Determine the (x, y) coordinate at the center of the cell enclosing the given text.  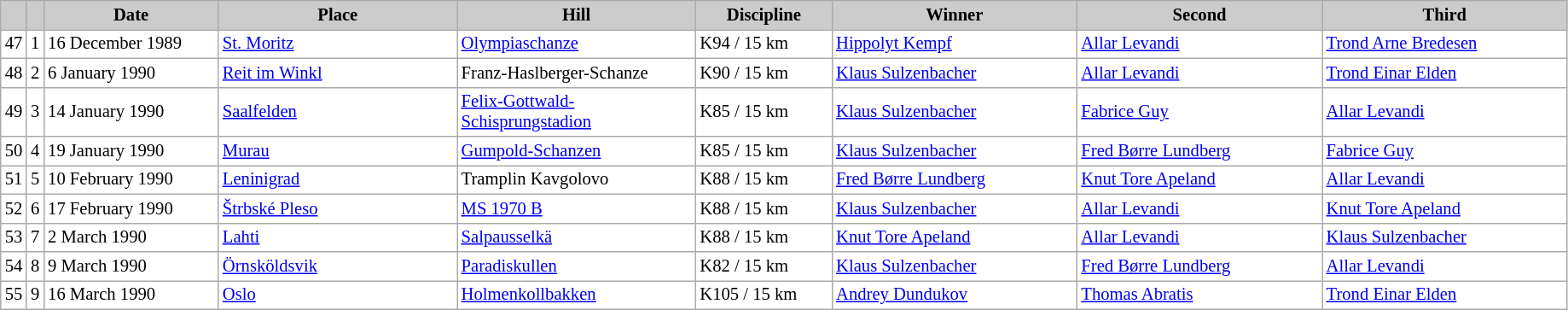
Place (338, 15)
Date (131, 15)
Hippolyt Kempf (954, 44)
Lahti (338, 237)
47 (14, 44)
Felix-Gottwald-Schisprungstadion (577, 112)
53 (14, 237)
6 (35, 208)
Gumpold-Schanzen (577, 151)
17 February 1990 (131, 208)
Salpausselkä (577, 237)
Reit im Winkl (338, 73)
K82 / 15 km (764, 266)
Tramplin Kavgolovo (577, 179)
Olympiaschanze (577, 44)
Örnsköldsvik (338, 266)
MS 1970 B (577, 208)
52 (14, 208)
Franz-Haslberger-Schanze (577, 73)
Murau (338, 151)
10 February 1990 (131, 179)
Third (1445, 15)
8 (35, 266)
Hill (577, 15)
K94 / 15 km (764, 44)
1 (35, 44)
55 (14, 295)
Paradiskullen (577, 266)
Thomas Abratis (1199, 295)
9 (35, 295)
19 January 1990 (131, 151)
6 January 1990 (131, 73)
49 (14, 112)
16 March 1990 (131, 295)
Winner (954, 15)
16 December 1989 (131, 44)
9 March 1990 (131, 266)
Second (1199, 15)
2 March 1990 (131, 237)
7 (35, 237)
48 (14, 73)
54 (14, 266)
5 (35, 179)
Trond Arne Bredesen (1445, 44)
4 (35, 151)
Štrbské Pleso (338, 208)
Oslo (338, 295)
K90 / 15 km (764, 73)
Saalfelden (338, 112)
2 (35, 73)
St. Moritz (338, 44)
Discipline (764, 15)
Holmenkollbakken (577, 295)
3 (35, 112)
K105 / 15 km (764, 295)
50 (14, 151)
14 January 1990 (131, 112)
Andrey Dundukov (954, 295)
51 (14, 179)
Leninigrad (338, 179)
